Locate the cell with the specified text and output its [X, Y] center coordinate. 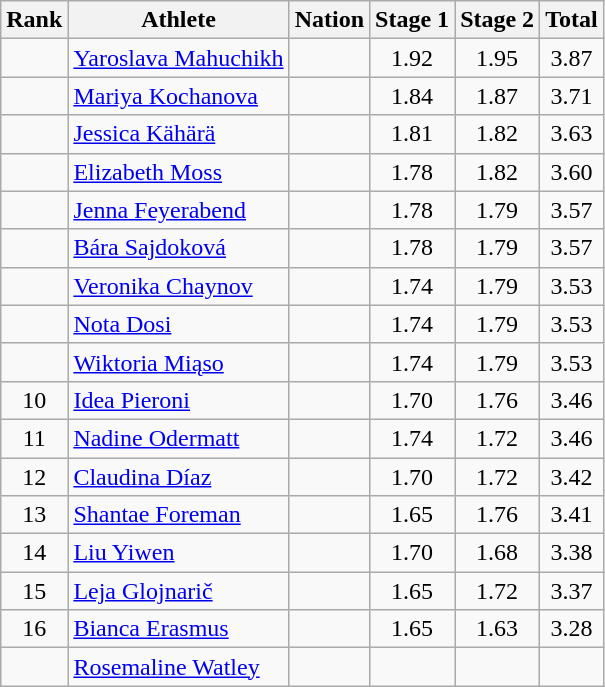
Yaroslava Mahuchikh [178, 58]
Bára Sajdoková [178, 248]
1.63 [498, 629]
3.28 [572, 629]
Shantae Foreman [178, 515]
14 [34, 553]
Veronika Chaynov [178, 286]
1.95 [498, 58]
1.68 [498, 553]
1.81 [412, 134]
12 [34, 477]
Jenna Feyerabend [178, 210]
3.87 [572, 58]
Nadine Odermatt [178, 438]
3.71 [572, 96]
Idea Pieroni [178, 400]
Athlete [178, 20]
13 [34, 515]
1.87 [498, 96]
Bianca Erasmus [178, 629]
3.37 [572, 591]
Jessica Kähärä [178, 134]
3.42 [572, 477]
Stage 1 [412, 20]
1.84 [412, 96]
Claudina Díaz [178, 477]
15 [34, 591]
16 [34, 629]
Mariya Kochanova [178, 96]
Wiktoria Miąso [178, 362]
Rank [34, 20]
Stage 2 [498, 20]
3.41 [572, 515]
Rosemaline Watley [178, 667]
3.63 [572, 134]
1.92 [412, 58]
Elizabeth Moss [178, 172]
3.38 [572, 553]
10 [34, 400]
11 [34, 438]
Liu Yiwen [178, 553]
Leja Glojnarič [178, 591]
Total [572, 20]
Nation [329, 20]
3.60 [572, 172]
Nota Dosi [178, 324]
